Capture the cell that displays the provided text and extract its [x, y] central coordinate. 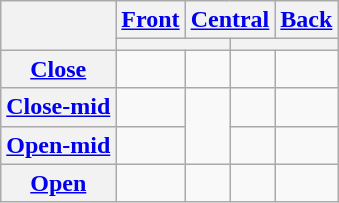
Front [150, 20]
Back [306, 20]
Close-mid [58, 107]
Open-mid [58, 145]
Close [58, 69]
Central [230, 20]
Open [58, 183]
